Find where the given text appears and provide that cell's center as [X, Y] coordinate. 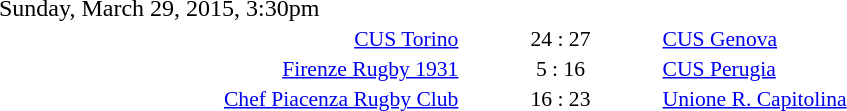
5 : 16 [560, 68]
24 : 27 [560, 38]
